Identify which cell holds the provided text, then report its [x, y] central coordinate. 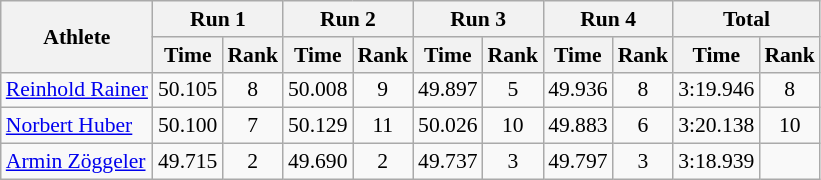
49.936 [578, 90]
Run 2 [348, 19]
Run 4 [608, 19]
50.026 [448, 126]
Run 3 [478, 19]
6 [644, 126]
3:20.138 [716, 126]
49.897 [448, 90]
Armin Zöggeler [77, 162]
50.129 [318, 126]
50.008 [318, 90]
49.737 [448, 162]
11 [382, 126]
Norbert Huber [77, 126]
9 [382, 90]
50.100 [188, 126]
3:19.946 [716, 90]
49.797 [578, 162]
3:18.939 [716, 162]
Run 1 [218, 19]
49.715 [188, 162]
50.105 [188, 90]
7 [252, 126]
49.883 [578, 126]
Athlete [77, 36]
49.690 [318, 162]
Total [746, 19]
Reinhold Rainer [77, 90]
5 [514, 90]
